Locate the cell with the specified text and output its (X, Y) center coordinate. 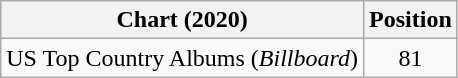
Position (411, 20)
US Top Country Albums (Billboard) (182, 58)
81 (411, 58)
Chart (2020) (182, 20)
